Locate the cell with the specified text and output its [X, Y] center coordinate. 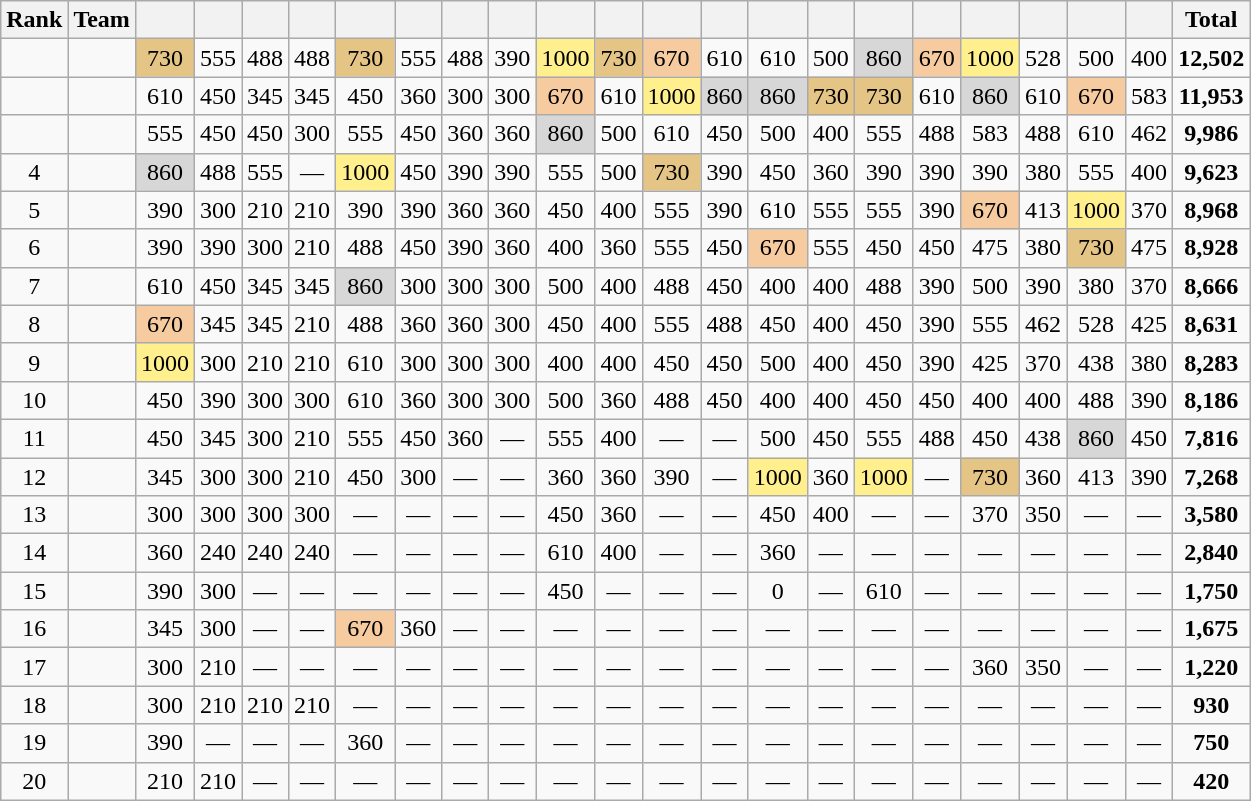
4 [34, 172]
8,283 [1212, 362]
5 [34, 210]
7,816 [1212, 438]
16 [34, 629]
750 [1212, 743]
9 [34, 362]
8,968 [1212, 210]
15 [34, 591]
8,186 [1212, 400]
8 [34, 324]
12 [34, 477]
14 [34, 553]
18 [34, 705]
1,220 [1212, 667]
0 [778, 591]
Rank [34, 20]
17 [34, 667]
1,750 [1212, 591]
7 [34, 286]
2,840 [1212, 553]
6 [34, 248]
11 [34, 438]
11,953 [1212, 96]
Team [102, 20]
12,502 [1212, 58]
9,986 [1212, 134]
8,631 [1212, 324]
8,666 [1212, 286]
3,580 [1212, 515]
420 [1212, 781]
13 [34, 515]
Total [1212, 20]
930 [1212, 705]
7,268 [1212, 477]
9,623 [1212, 172]
20 [34, 781]
10 [34, 400]
8,928 [1212, 248]
19 [34, 743]
1,675 [1212, 629]
